Provide the (X, Y) coordinate of the cell's center where the given text is located.  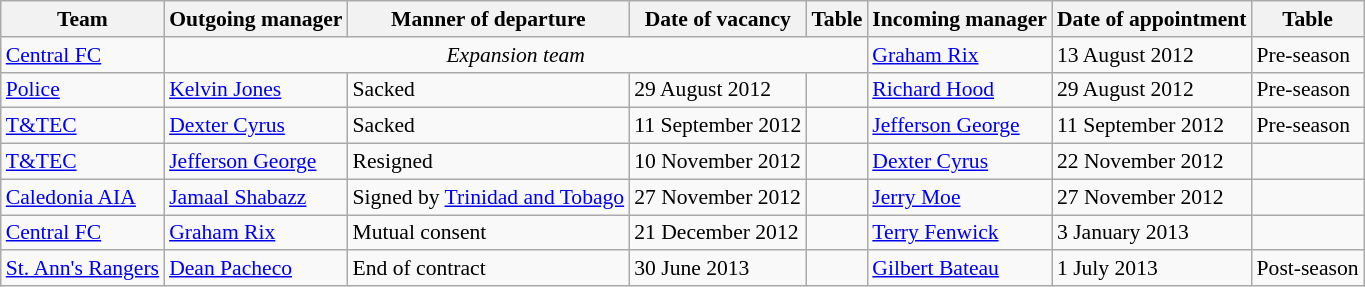
End of contract (489, 269)
Dean Pacheco (256, 269)
Jamaal Shabazz (256, 197)
Signed by Trinidad and Tobago (489, 197)
Police (82, 90)
Post-season (1308, 269)
Terry Fenwick (960, 233)
Date of vacancy (718, 19)
St. Ann's Rangers (82, 269)
Kelvin Jones (256, 90)
Resigned (489, 162)
Incoming manager (960, 19)
Jerry Moe (960, 197)
Richard Hood (960, 90)
Gilbert Bateau (960, 269)
Manner of departure (489, 19)
1 July 2013 (1152, 269)
Mutual consent (489, 233)
22 November 2012 (1152, 162)
21 December 2012 (718, 233)
Outgoing manager (256, 19)
Caledonia AIA (82, 197)
Expansion team (516, 55)
Team (82, 19)
3 January 2013 (1152, 233)
10 November 2012 (718, 162)
Date of appointment (1152, 19)
13 August 2012 (1152, 55)
30 June 2013 (718, 269)
